Detect which cell encompasses the target text, then output its [X, Y] center coordinate. 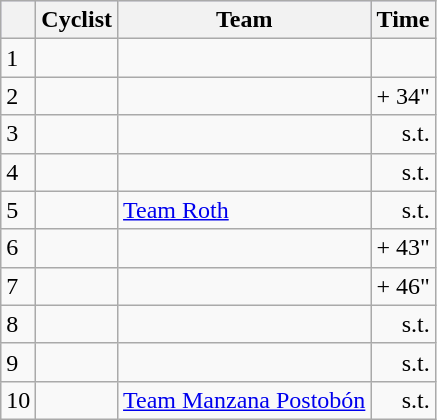
+ 46" [403, 286]
+ 34" [403, 96]
2 [18, 96]
Team Roth [244, 210]
Time [403, 20]
9 [18, 362]
Team [244, 20]
8 [18, 324]
3 [18, 134]
6 [18, 248]
4 [18, 172]
5 [18, 210]
Team Manzana Postobón [244, 400]
7 [18, 286]
10 [18, 400]
1 [18, 58]
+ 43" [403, 248]
Cyclist [77, 20]
